Extract the (X, Y) coordinate from the center of the cell holding the provided text.  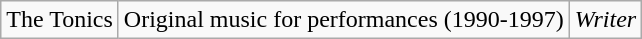
The Tonics (60, 20)
Writer (605, 20)
Original music for performances (1990-1997) (344, 20)
